Return [X, Y] of the center of cell containing provided text 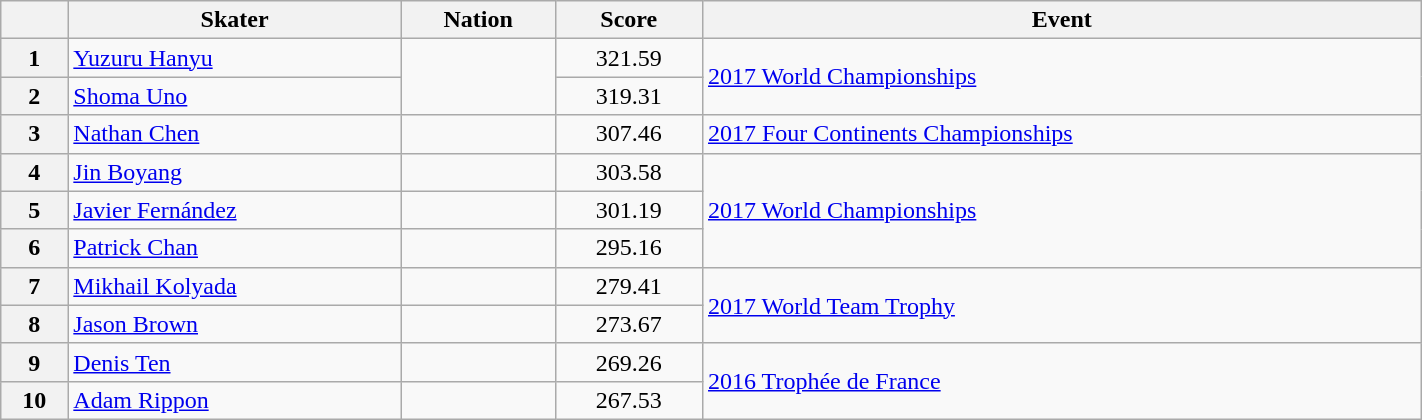
Javier Fernández [235, 210]
269.26 [628, 362]
Jason Brown [235, 324]
Patrick Chan [235, 248]
1 [34, 58]
267.53 [628, 400]
6 [34, 248]
279.41 [628, 286]
301.19 [628, 210]
Mikhail Kolyada [235, 286]
Shoma Uno [235, 96]
303.58 [628, 172]
5 [34, 210]
2017 Four Continents Championships [1062, 134]
Skater [235, 20]
3 [34, 134]
Yuzuru Hanyu [235, 58]
8 [34, 324]
2017 World Team Trophy [1062, 305]
319.31 [628, 96]
2 [34, 96]
Nathan Chen [235, 134]
307.46 [628, 134]
2016 Trophée de France [1062, 381]
273.67 [628, 324]
Nation [478, 20]
10 [34, 400]
Score [628, 20]
4 [34, 172]
295.16 [628, 248]
Adam Rippon [235, 400]
321.59 [628, 58]
Jin Boyang [235, 172]
9 [34, 362]
Event [1062, 20]
Denis Ten [235, 362]
7 [34, 286]
